From the cell containing the given text, extract its center point as [X, Y] coordinate. 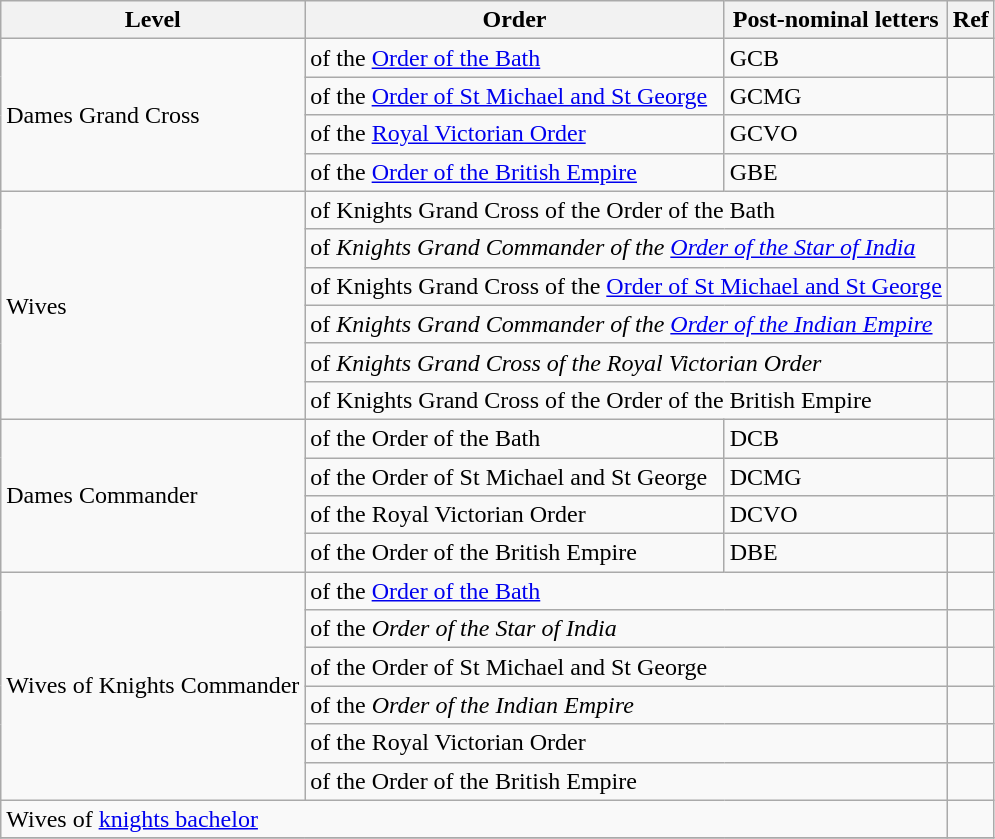
of Knights Grand Cross of the Royal Victorian Order [626, 362]
Ref [970, 20]
of Knights Grand Cross of the Order of the Bath [626, 210]
Post-nominal letters [836, 20]
GCB [836, 58]
of Knights Grand Commander of the Order of the Indian Empire [626, 324]
Wives of knights bachelor [474, 819]
of the Order of the Indian Empire [626, 705]
GCMG [836, 96]
Order [514, 20]
Dames Commander [153, 495]
DBE [836, 553]
DCVO [836, 515]
DCMG [836, 477]
of the Order of the Star of India [626, 629]
GCVO [836, 134]
Dames Grand Cross [153, 115]
of Knights Grand Cross of the Order of the British Empire [626, 400]
DCB [836, 438]
Level [153, 20]
Wives of Knights Commander [153, 686]
Wives [153, 305]
GBE [836, 172]
of Knights Grand Commander of the Order of the Star of India [626, 248]
of Knights Grand Cross of the Order of St Michael and St George [626, 286]
